Capture the cell that displays the provided text and extract its (X, Y) central coordinate. 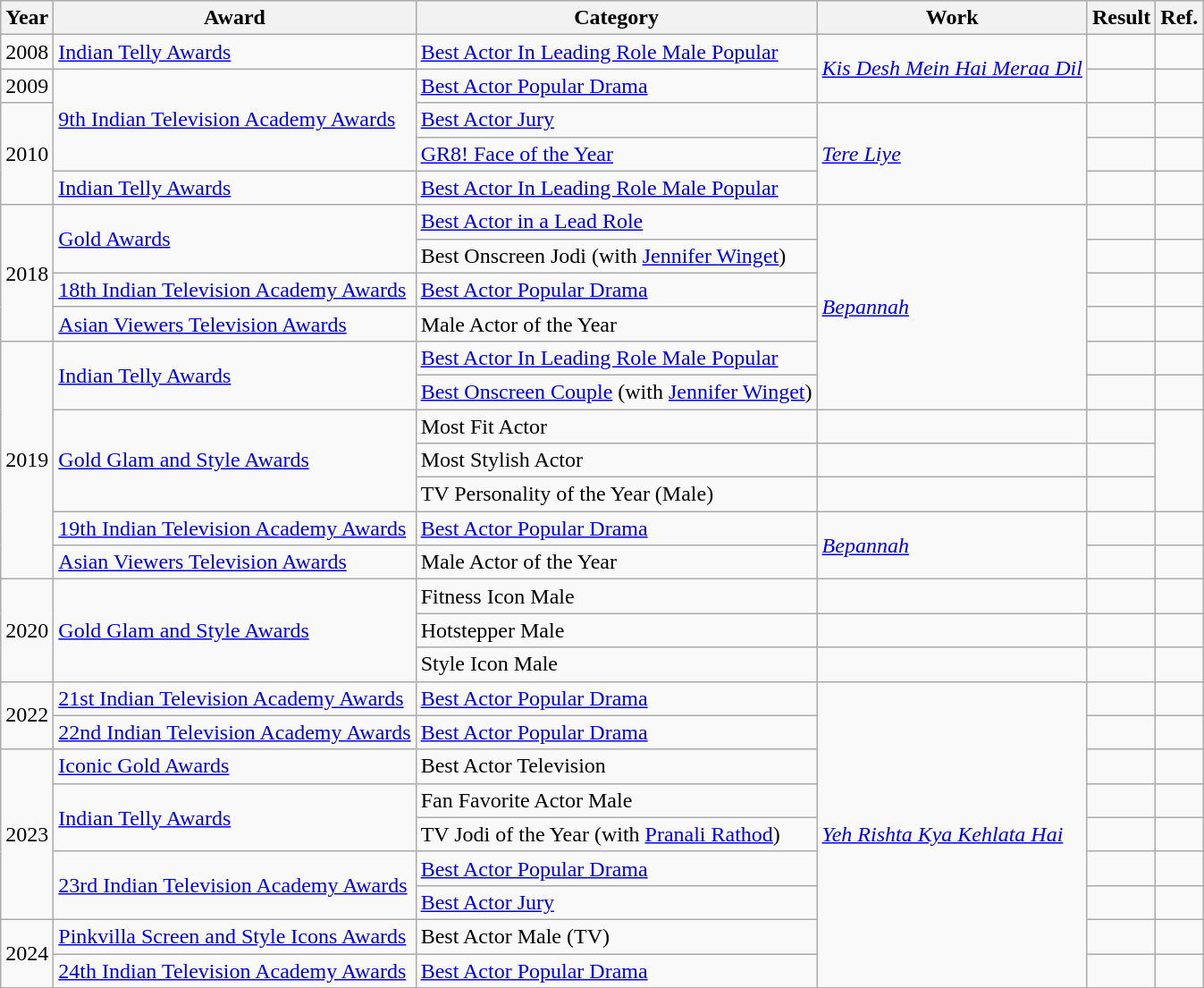
Kis Desh Mein Hai Meraa Dil (952, 69)
Best Onscreen Couple (with Jennifer Winget) (617, 392)
Ref. (1180, 18)
Best Actor Television (617, 766)
2022 (27, 715)
Award (234, 18)
Best Onscreen Jodi (with Jennifer Winget) (617, 256)
Fan Favorite Actor Male (617, 800)
2010 (27, 154)
24th Indian Television Academy Awards (234, 970)
GR8! Face of the Year (617, 154)
Most Stylish Actor (617, 460)
Iconic Gold Awards (234, 766)
Best Actor in a Lead Role (617, 222)
TV Personality of the Year (Male) (617, 494)
Work (952, 18)
9th Indian Television Academy Awards (234, 120)
2018 (27, 273)
Year (27, 18)
19th Indian Television Academy Awards (234, 528)
2020 (27, 630)
Yeh Rishta Kya Kehlata Hai (952, 835)
Gold Awards (234, 239)
Best Actor Male (TV) (617, 936)
18th Indian Television Academy Awards (234, 290)
21st Indian Television Academy Awards (234, 698)
2009 (27, 86)
Style Icon Male (617, 664)
2008 (27, 52)
Fitness Icon Male (617, 596)
Tere Liye (952, 154)
2023 (27, 834)
Result (1121, 18)
TV Jodi of the Year (with Pranali Rathod) (617, 834)
Category (617, 18)
Hotstepper Male (617, 630)
22nd Indian Television Academy Awards (234, 732)
Pinkvilla Screen and Style Icons Awards (234, 936)
2024 (27, 953)
Most Fit Actor (617, 426)
23rd Indian Television Academy Awards (234, 885)
2019 (27, 460)
